Search for the cell housing the specified text and yield its (X, Y) center coordinate. 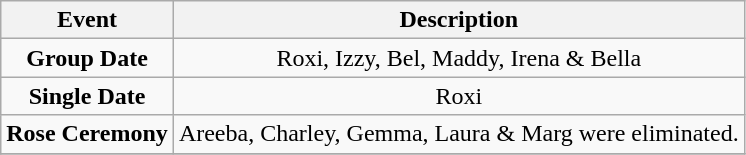
Roxi (458, 96)
Areeba, Charley, Gemma, Laura & Marg were eliminated. (458, 134)
Roxi, Izzy, Bel, Maddy, Irena & Bella (458, 58)
Event (88, 20)
Single Date (88, 96)
Description (458, 20)
Rose Ceremony (88, 134)
Group Date (88, 58)
